Extract the [x, y] coordinate from the center of the cell holding the provided text.  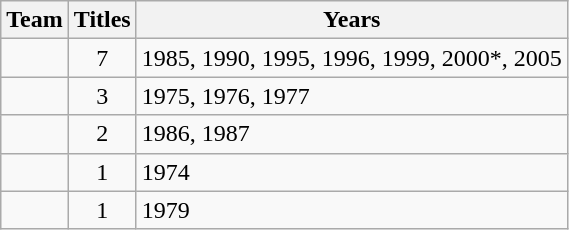
3 [102, 96]
7 [102, 58]
1985, 1990, 1995, 1996, 1999, 2000*, 2005 [352, 58]
1979 [352, 210]
1974 [352, 172]
Titles [102, 20]
1986, 1987 [352, 134]
2 [102, 134]
1975, 1976, 1977 [352, 96]
Years [352, 20]
Team [35, 20]
